Pinpoint the cell where the given text exists, returning its [X, Y] midpoint coordinate. 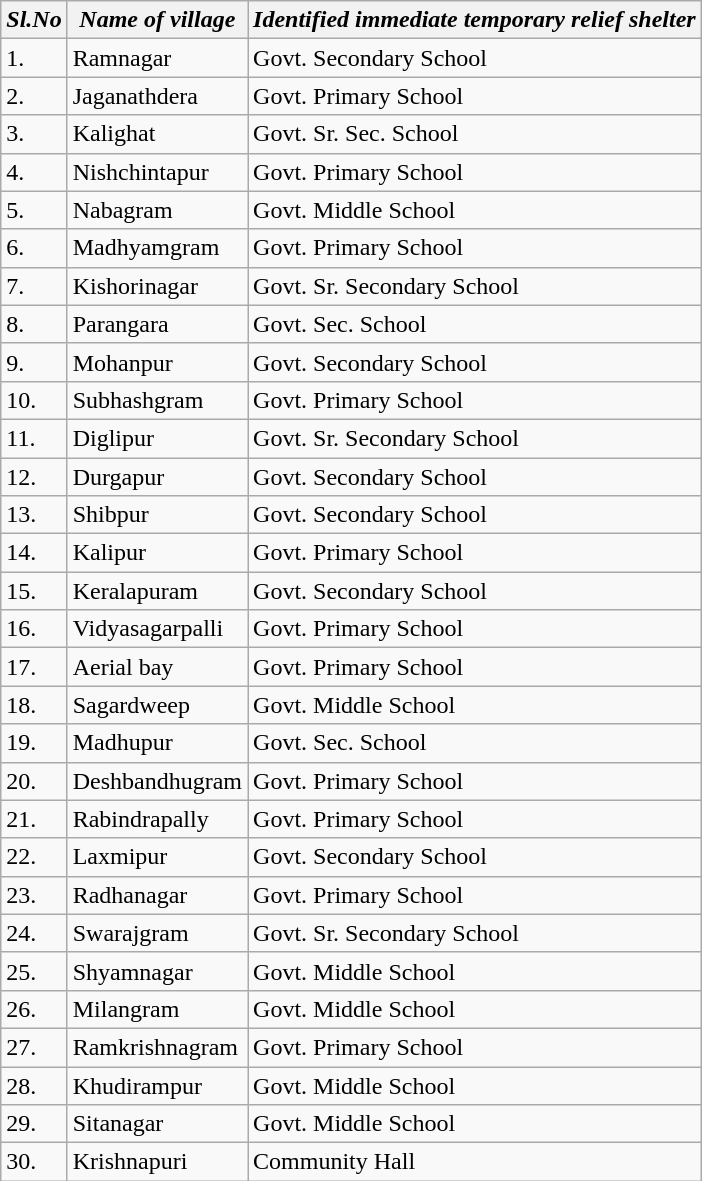
27. [34, 1047]
9. [34, 362]
Rabindrapally [157, 819]
29. [34, 1124]
2. [34, 96]
14. [34, 553]
8. [34, 324]
6. [34, 248]
11. [34, 438]
Diglipur [157, 438]
17. [34, 667]
Durgapur [157, 477]
20. [34, 781]
Laxmipur [157, 857]
Ramkrishnagram [157, 1047]
Krishnapuri [157, 1162]
23. [34, 895]
28. [34, 1085]
Sitanagar [157, 1124]
24. [34, 933]
16. [34, 629]
Community Hall [475, 1162]
15. [34, 591]
10. [34, 400]
13. [34, 515]
Ramnagar [157, 58]
Jaganathdera [157, 96]
Vidyasagarpalli [157, 629]
4. [34, 172]
Mohanpur [157, 362]
19. [34, 743]
Radhanagar [157, 895]
Aerial bay [157, 667]
Shibpur [157, 515]
12. [34, 477]
1. [34, 58]
Sagardweep [157, 705]
Deshbandhugram [157, 781]
22. [34, 857]
Nishchintapur [157, 172]
Name of village [157, 20]
Khudirampur [157, 1085]
7. [34, 286]
Parangara [157, 324]
21. [34, 819]
Sl.No [34, 20]
Swarajgram [157, 933]
Nabagram [157, 210]
18. [34, 705]
Kalipur [157, 553]
Kishorinagar [157, 286]
Madhupur [157, 743]
26. [34, 1009]
Madhyamgram [157, 248]
Identified immediate temporary relief shelter [475, 20]
25. [34, 971]
5. [34, 210]
30. [34, 1162]
Subhashgram [157, 400]
Shyamnagar [157, 971]
Kalighat [157, 134]
Keralapuram [157, 591]
Milangram [157, 1009]
3. [34, 134]
Govt. Sr. Sec. School [475, 134]
